Scan for the cell matching the given text and deliver its (X, Y) coordinate at center. 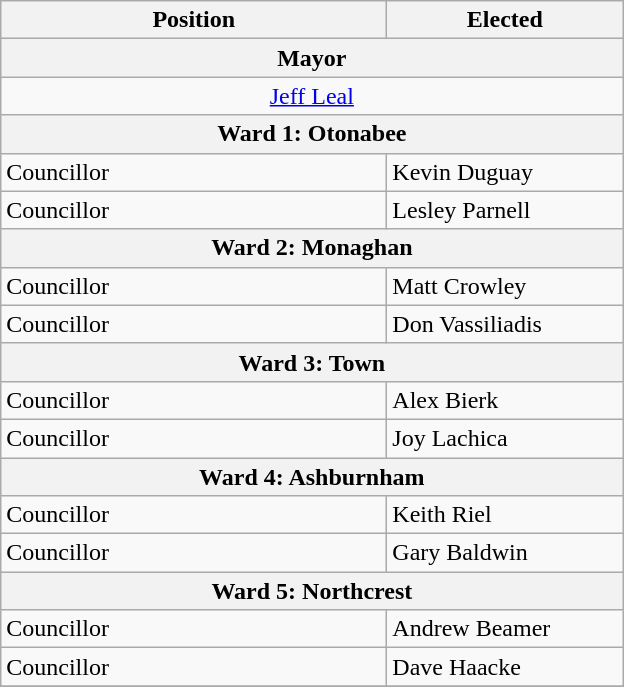
Joy Lachica (505, 438)
Don Vassiliadis (505, 324)
Andrew Beamer (505, 629)
Lesley Parnell (505, 210)
Ward 4: Ashburnham (312, 477)
Alex Bierk (505, 400)
Kevin Duguay (505, 172)
Elected (505, 20)
Gary Baldwin (505, 553)
Ward 5: Northcrest (312, 591)
Mayor (312, 58)
Ward 2: Monaghan (312, 248)
Matt Crowley (505, 286)
Jeff Leal (312, 96)
Ward 3: Town (312, 362)
Ward 1: Otonabee (312, 134)
Dave Haacke (505, 667)
Keith Riel (505, 515)
Position (194, 20)
